Identify which cell holds the provided text, then report its (X, Y) central coordinate. 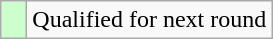
Qualified for next round (150, 20)
